Pinpoint the cell where the given text exists, returning its [x, y] midpoint coordinate. 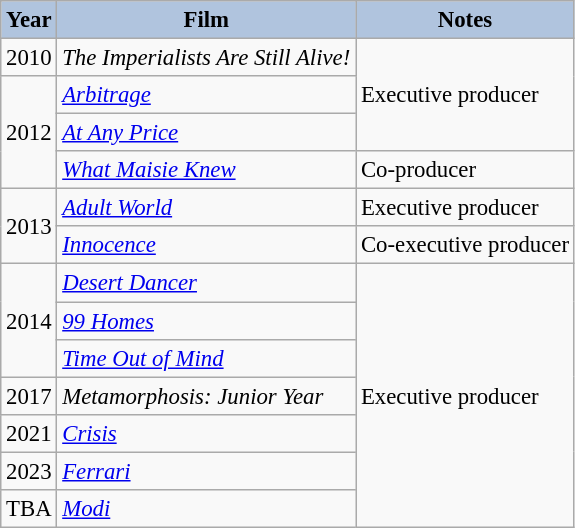
Year [29, 20]
Ferrari [206, 471]
At Any Price [206, 133]
2013 [29, 226]
Time Out of Mind [206, 358]
99 Homes [206, 321]
2017 [29, 396]
2014 [29, 320]
Modi [206, 509]
2023 [29, 471]
2012 [29, 132]
2010 [29, 58]
Metamorphosis: Junior Year [206, 396]
Co-executive producer [466, 245]
2021 [29, 433]
Co-producer [466, 170]
Film [206, 20]
TBA [29, 509]
Notes [466, 20]
Desert Dancer [206, 283]
Adult World [206, 208]
Arbitrage [206, 95]
Crisis [206, 433]
The Imperialists Are Still Alive! [206, 58]
Innocence [206, 245]
What Maisie Knew [206, 170]
